Provide the (x, y) coordinate of the cell's center where the given text is located.  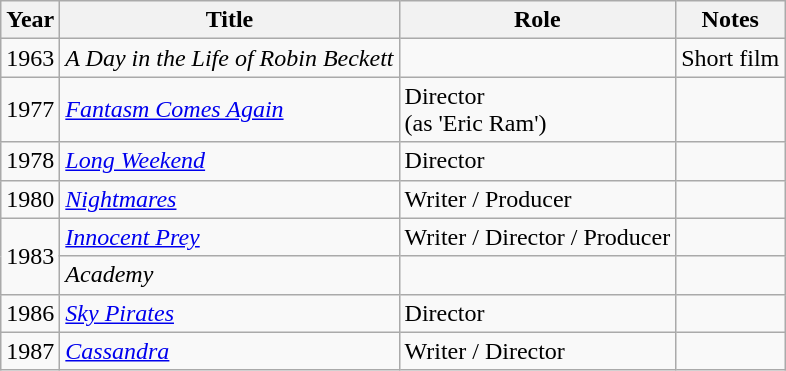
Cassandra (230, 351)
Notes (730, 20)
Short film (730, 58)
Innocent Prey (230, 237)
1986 (30, 313)
1963 (30, 58)
Writer / Director / Producer (538, 237)
Sky Pirates (230, 313)
1978 (30, 161)
Fantasm Comes Again (230, 110)
1980 (30, 199)
Long Weekend (230, 161)
1987 (30, 351)
Role (538, 20)
Title (230, 20)
1983 (30, 256)
Writer / Director (538, 351)
A Day in the Life of Robin Beckett (230, 58)
1977 (30, 110)
Academy (230, 275)
Year (30, 20)
Director(as 'Eric Ram') (538, 110)
Nightmares (230, 199)
Writer / Producer (538, 199)
